From the cell containing the given text, extract its center point as (x, y) coordinate. 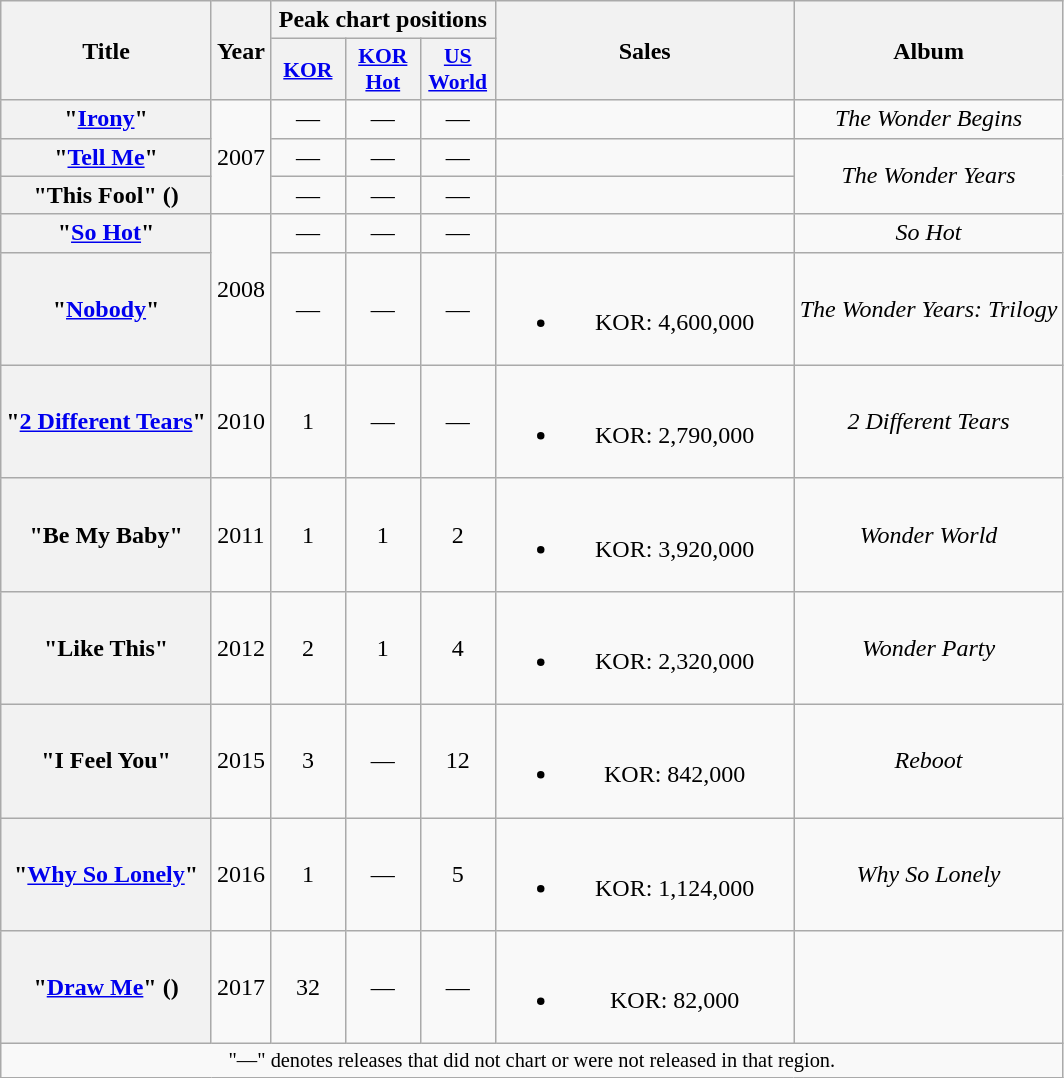
"So Hot" (106, 233)
"I Feel You" (106, 760)
Title (106, 50)
2017 (240, 988)
The Wonder Years (928, 176)
Reboot (928, 760)
Wonder World (928, 534)
"Tell Me" (106, 157)
"Why So Lonely" (106, 874)
Album (928, 50)
5 (458, 874)
12 (458, 760)
2012 (240, 648)
2007 (240, 157)
"Nobody" (106, 308)
KOR: 3,920,000 (644, 534)
3 (308, 760)
Sales (644, 50)
"Be My Baby" (106, 534)
KOR: 2,790,000 (644, 422)
"This Fool" () (106, 195)
32 (308, 988)
So Hot (928, 233)
"Irony" (106, 119)
KOR: 2,320,000 (644, 648)
2016 (240, 874)
The Wonder Years: Trilogy (928, 308)
The Wonder Begins (928, 119)
KOR (308, 70)
KOR: 82,000 (644, 988)
"—" denotes releases that did not chart or were not released in that region. (532, 1061)
Why So Lonely (928, 874)
2010 (240, 422)
Year (240, 50)
KOR: 842,000 (644, 760)
4 (458, 648)
KOR: 1,124,000 (644, 874)
KORHot (382, 70)
2008 (240, 290)
USWorld (458, 70)
"Draw Me" () (106, 988)
"Like This" (106, 648)
Peak chart positions (382, 20)
2 Different Tears (928, 422)
2015 (240, 760)
Wonder Party (928, 648)
2011 (240, 534)
"2 Different Tears" (106, 422)
KOR: 4,600,000 (644, 308)
